Find where the given text appears and provide that cell's center as (X, Y) coordinate. 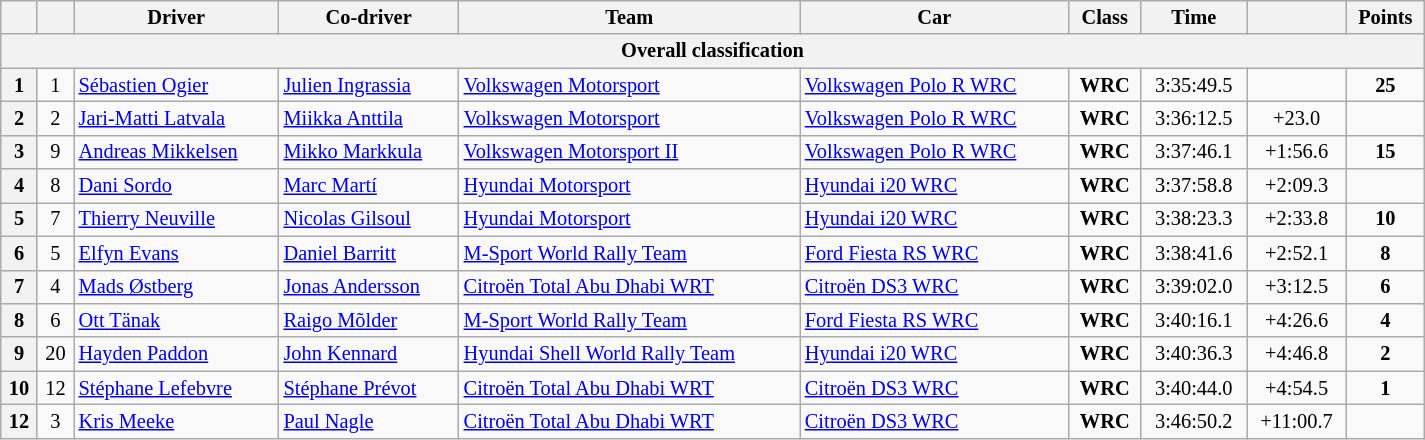
Marc Martí (369, 186)
3:39:02.0 (1194, 287)
Mads Østberg (176, 287)
Raigo Mõlder (369, 320)
Class (1105, 17)
+23.0 (1297, 118)
Dani Sordo (176, 186)
+1:56.6 (1297, 152)
John Kennard (369, 354)
Hyundai Shell World Rally Team (630, 354)
+2:09.3 (1297, 186)
Overall classification (713, 51)
Stéphane Lefebvre (176, 388)
3:40:44.0 (1194, 388)
Jonas Andersson (369, 287)
+4:54.5 (1297, 388)
Sébastien Ogier (176, 85)
Miikka Anttila (369, 118)
3:35:49.5 (1194, 85)
Hayden Paddon (176, 354)
Ott Tänak (176, 320)
Stéphane Prévot (369, 388)
+3:12.5 (1297, 287)
+4:46.8 (1297, 354)
Mikko Markkula (369, 152)
Paul Nagle (369, 421)
Andreas Mikkelsen (176, 152)
Jari-Matti Latvala (176, 118)
Team (630, 17)
+2:33.8 (1297, 219)
3:38:23.3 (1194, 219)
3:40:36.3 (1194, 354)
Nicolas Gilsoul (369, 219)
Car (934, 17)
3:37:58.8 (1194, 186)
3:38:41.6 (1194, 253)
3:40:16.1 (1194, 320)
+4:26.6 (1297, 320)
Thierry Neuville (176, 219)
Driver (176, 17)
+11:00.7 (1297, 421)
Co-driver (369, 17)
25 (1385, 85)
Time (1194, 17)
3:36:12.5 (1194, 118)
3:37:46.1 (1194, 152)
Volkswagen Motorsport II (630, 152)
Points (1385, 17)
Elfyn Evans (176, 253)
3:46:50.2 (1194, 421)
Kris Meeke (176, 421)
20 (55, 354)
15 (1385, 152)
Julien Ingrassia (369, 85)
+2:52.1 (1297, 253)
Daniel Barritt (369, 253)
